From the cell containing the given text, extract its center point as (X, Y) coordinate. 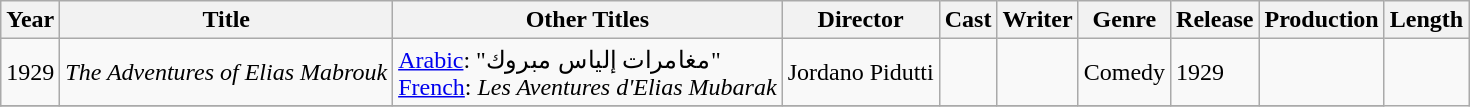
Release (1215, 20)
Year (30, 20)
Director (860, 20)
Other Titles (588, 20)
Production (1322, 20)
Arabic: "مغامرات إلياس مبروك"French: Les Aventures d'Elias Mubarak (588, 72)
Length (1426, 20)
Comedy (1124, 72)
The Adventures of Elias Mabrouk (226, 72)
Cast (968, 20)
Genre (1124, 20)
Title (226, 20)
Jordano Pidutti (860, 72)
Writer (1038, 20)
